Determine the [X, Y] coordinate at the center of the cell enclosing the given text.  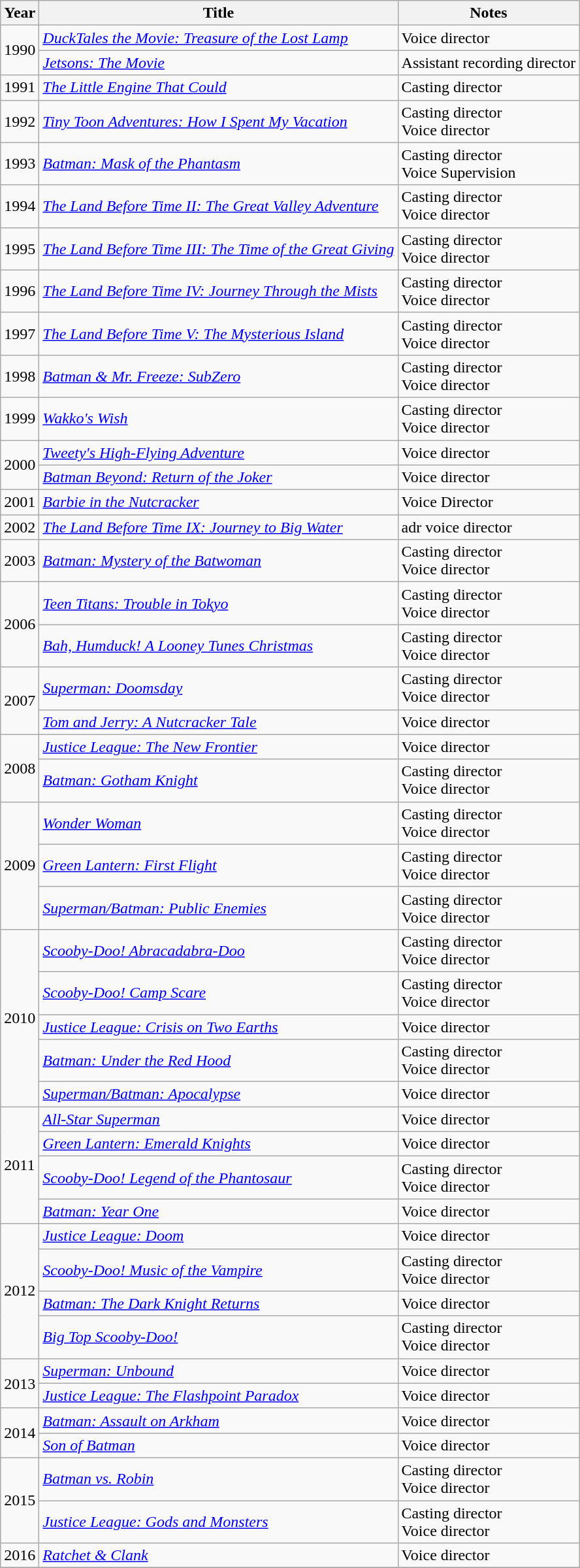
Batman: Mask of the Phantasm [218, 163]
2006 [20, 625]
1995 [20, 248]
Justice League: Crisis on Two Earths [218, 1026]
Barbie in the Nutcracker [218, 502]
Title [218, 13]
Casting director [489, 88]
Batman: Gotham Knight [218, 780]
Scooby-Doo! Camp Scare [218, 993]
Superman/Batman: Apocalypse [218, 1094]
Batman: Year One [218, 1211]
Batman: Assault on Arkham [218, 1420]
Superman: Doomsday [218, 689]
1990 [20, 50]
2000 [20, 465]
2012 [20, 1291]
2014 [20, 1433]
Tweety's High-Flying Adventure [218, 453]
Teen Titans: Trouble in Tokyo [218, 604]
1991 [20, 88]
Bah, Humduck! A Looney Tunes Christmas [218, 645]
The Little Engine That Could [218, 88]
2016 [20, 1556]
Batman: The Dark Knight Returns [218, 1303]
Wonder Woman [218, 823]
1998 [20, 376]
Justice League: Gods and Monsters [218, 1521]
2011 [20, 1166]
2002 [20, 527]
Justice League: The Flashpoint Paradox [218, 1396]
adr voice director [489, 527]
Green Lantern: Emerald Knights [218, 1144]
Voice Director [489, 502]
Superman: Unbound [218, 1371]
1994 [20, 206]
2008 [20, 768]
The Land Before Time IX: Journey to Big Water [218, 527]
The Land Before Time III: The Time of the Great Giving [218, 248]
2007 [20, 700]
2001 [20, 502]
Jetsons: The Movie [218, 63]
2010 [20, 1018]
Scooby-Doo! Music of the Vampire [218, 1270]
Year [20, 13]
2013 [20, 1383]
1997 [20, 333]
The Land Before Time II: The Great Valley Adventure [218, 206]
Batman Beyond: Return of the Joker [218, 478]
Assistant recording director [489, 63]
Tom and Jerry: A Nutcracker Tale [218, 722]
Scooby-Doo! Legend of the Phantosaur [218, 1177]
Green Lantern: First Flight [218, 865]
All-Star Superman [218, 1119]
2003 [20, 561]
Justice League: Doom [218, 1236]
1996 [20, 291]
DuckTales the Movie: Treasure of the Lost Lamp [218, 38]
Batman & Mr. Freeze: SubZero [218, 376]
1999 [20, 418]
Ratchet & Clank [218, 1556]
Batman: Mystery of the Batwoman [218, 561]
Justice League: The New Frontier [218, 747]
Scooby-Doo! Abracadabra-Doo [218, 950]
Notes [489, 13]
1993 [20, 163]
Big Top Scooby-Doo! [218, 1337]
The Land Before Time IV: Journey Through the Mists [218, 291]
Wakko's Wish [218, 418]
2009 [20, 865]
Casting directorVoice Supervision [489, 163]
Batman: Under the Red Hood [218, 1061]
Batman vs. Robin [218, 1479]
1992 [20, 122]
The Land Before Time V: The Mysterious Island [218, 333]
Superman/Batman: Public Enemies [218, 908]
Son of Batman [218, 1445]
2015 [20, 1500]
Tiny Toon Adventures: How I Spent My Vacation [218, 122]
